Locate the cell with the specified text and output its [X, Y] center coordinate. 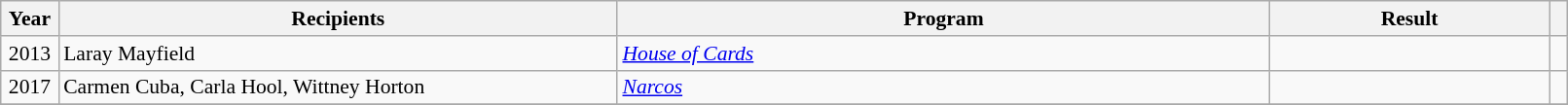
Year [29, 18]
2017 [29, 87]
2013 [29, 53]
Program [943, 18]
Laray Mayfield [338, 53]
Narcos [943, 87]
House of Cards [943, 53]
Result [1409, 18]
Carmen Cuba, Carla Hool, Wittney Horton [338, 87]
Recipients [338, 18]
